Extract the [X, Y] coordinate from the center of the cell holding the provided text.  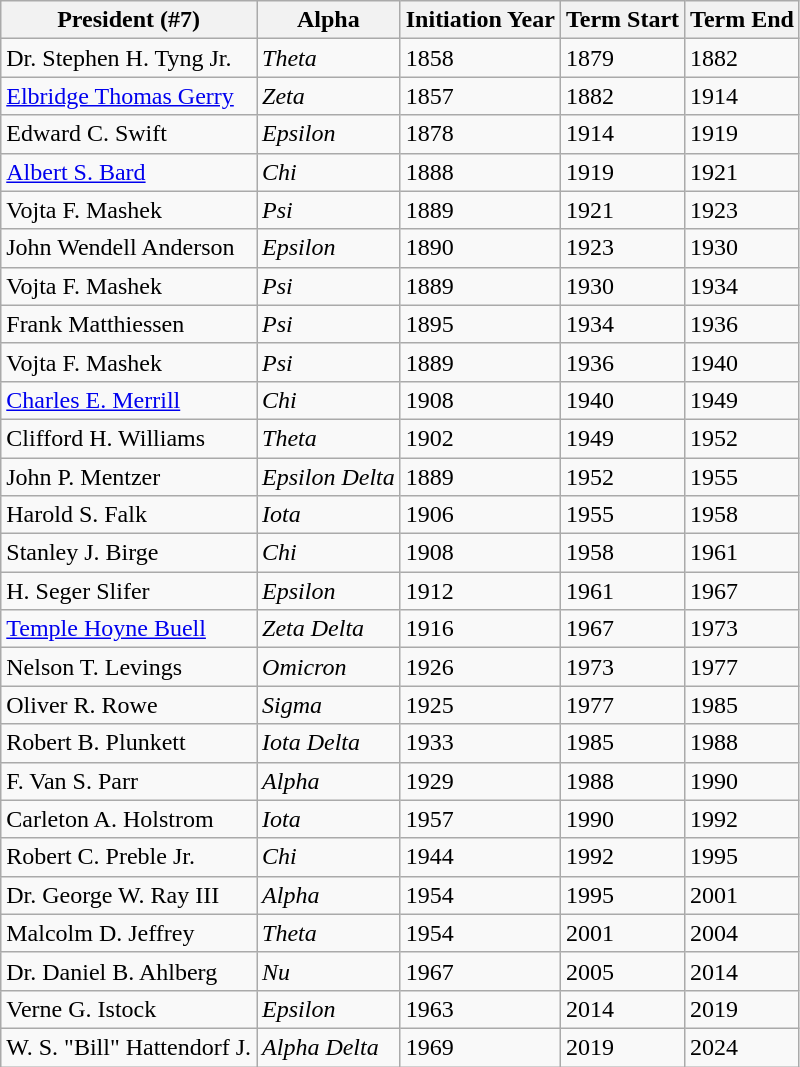
1969 [480, 1047]
John P. Mentzer [129, 477]
John Wendell Anderson [129, 248]
Iota Delta [329, 743]
2024 [742, 1047]
Harold S. Falk [129, 515]
W. S. "Bill" Hattendorf J. [129, 1047]
1916 [480, 629]
1933 [480, 743]
Oliver R. Rowe [129, 705]
1890 [480, 248]
1878 [480, 134]
Initiation Year [480, 20]
1912 [480, 591]
Stanley J. Birge [129, 553]
Omicron [329, 667]
Term Start [622, 20]
1957 [480, 819]
Clifford H. Williams [129, 438]
Albert S. Bard [129, 172]
1929 [480, 781]
Temple Hoyne Buell [129, 629]
Epsilon Delta [329, 477]
1925 [480, 705]
Nelson T. Levings [129, 667]
Robert C. Preble Jr. [129, 857]
1879 [622, 58]
1888 [480, 172]
Elbridge Thomas Gerry [129, 96]
H. Seger Slifer [129, 591]
2005 [622, 971]
Nu [329, 971]
Alpha Delta [329, 1047]
Malcolm D. Jeffrey [129, 933]
1963 [480, 1009]
Robert B. Plunkett [129, 743]
1906 [480, 515]
Verne G. Istock [129, 1009]
Dr. George W. Ray III [129, 895]
Term End [742, 20]
1926 [480, 667]
Dr. Daniel B. Ahlberg [129, 971]
Sigma [329, 705]
1895 [480, 324]
Carleton A. Holstrom [129, 819]
Charles E. Merrill [129, 400]
2004 [742, 933]
Zeta [329, 96]
1902 [480, 438]
President (#7) [129, 20]
Frank Matthiessen [129, 324]
F. Van S. Parr [129, 781]
Dr. Stephen H. Tyng Jr. [129, 58]
Edward C. Swift [129, 134]
Zeta Delta [329, 629]
1857 [480, 96]
1944 [480, 857]
1858 [480, 58]
